Search for the cell housing the specified text and yield its [X, Y] center coordinate. 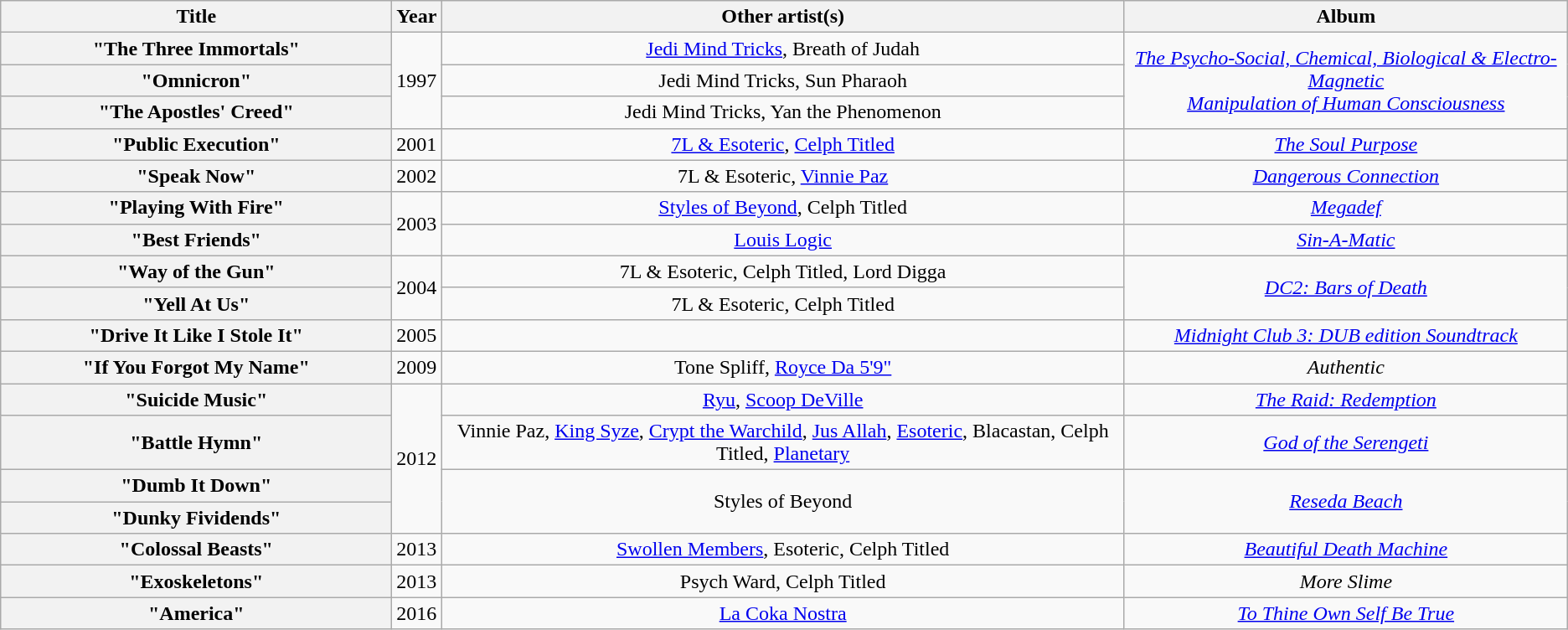
Psych Ward, Celph Titled [783, 581]
"Suicide Music" [196, 400]
Sin-A-Matic [1345, 240]
"Way of the Gun" [196, 271]
"Dumb It Down" [196, 486]
Midnight Club 3: DUB edition Soundtrack [1345, 335]
Vinnie Paz, King Syze, Crypt the Warchild, Jus Allah, Esoteric, Blacastan, Celph Titled, Planetary [783, 442]
"The Apostles' Creed" [196, 112]
"Battle Hymn" [196, 442]
The Soul Purpose [1345, 144]
1997 [417, 80]
2009 [417, 367]
"The Three Immortals" [196, 49]
2012 [417, 459]
God of the Serengeti [1345, 442]
Title [196, 17]
"Playing With Fire" [196, 208]
2001 [417, 144]
Louis Logic [783, 240]
Styles of Beyond [783, 502]
"Public Execution" [196, 144]
"Yell At Us" [196, 303]
Reseda Beach [1345, 502]
"Exoskeletons" [196, 581]
Dangerous Connection [1345, 176]
Album [1345, 17]
Authentic [1345, 367]
2003 [417, 224]
More Slime [1345, 581]
The Raid: Redemption [1345, 400]
Jedi Mind Tricks, Sun Pharaoh [783, 80]
Other artist(s) [783, 17]
"Colossal Beasts" [196, 550]
"If You Forgot My Name" [196, 367]
Ryu, Scoop DeVille [783, 400]
2016 [417, 613]
7L & Esoteric, Vinnie Paz [783, 176]
La Coka Nostra [783, 613]
"Omnicron" [196, 80]
7L & Esoteric, Celph Titled, Lord Digga [783, 271]
Jedi Mind Tricks, Yan the Phenomenon [783, 112]
Year [417, 17]
The Psycho-Social, Chemical, Biological & Electro-MagneticManipulation of Human Consciousness [1345, 80]
Swollen Members, Esoteric, Celph Titled [783, 550]
Styles of Beyond, Celph Titled [783, 208]
DC2: Bars of Death [1345, 287]
"Speak Now" [196, 176]
Tone Spliff, Royce Da 5'9" [783, 367]
"Drive It Like I Stole It" [196, 335]
Beautiful Death Machine [1345, 550]
"Dunky Fividends" [196, 518]
2002 [417, 176]
"America" [196, 613]
To Thine Own Self Be True [1345, 613]
Megadef [1345, 208]
2004 [417, 287]
Jedi Mind Tricks, Breath of Judah [783, 49]
"Best Friends" [196, 240]
2005 [417, 335]
